Scan for the cell matching the given text and deliver its [x, y] coordinate at center. 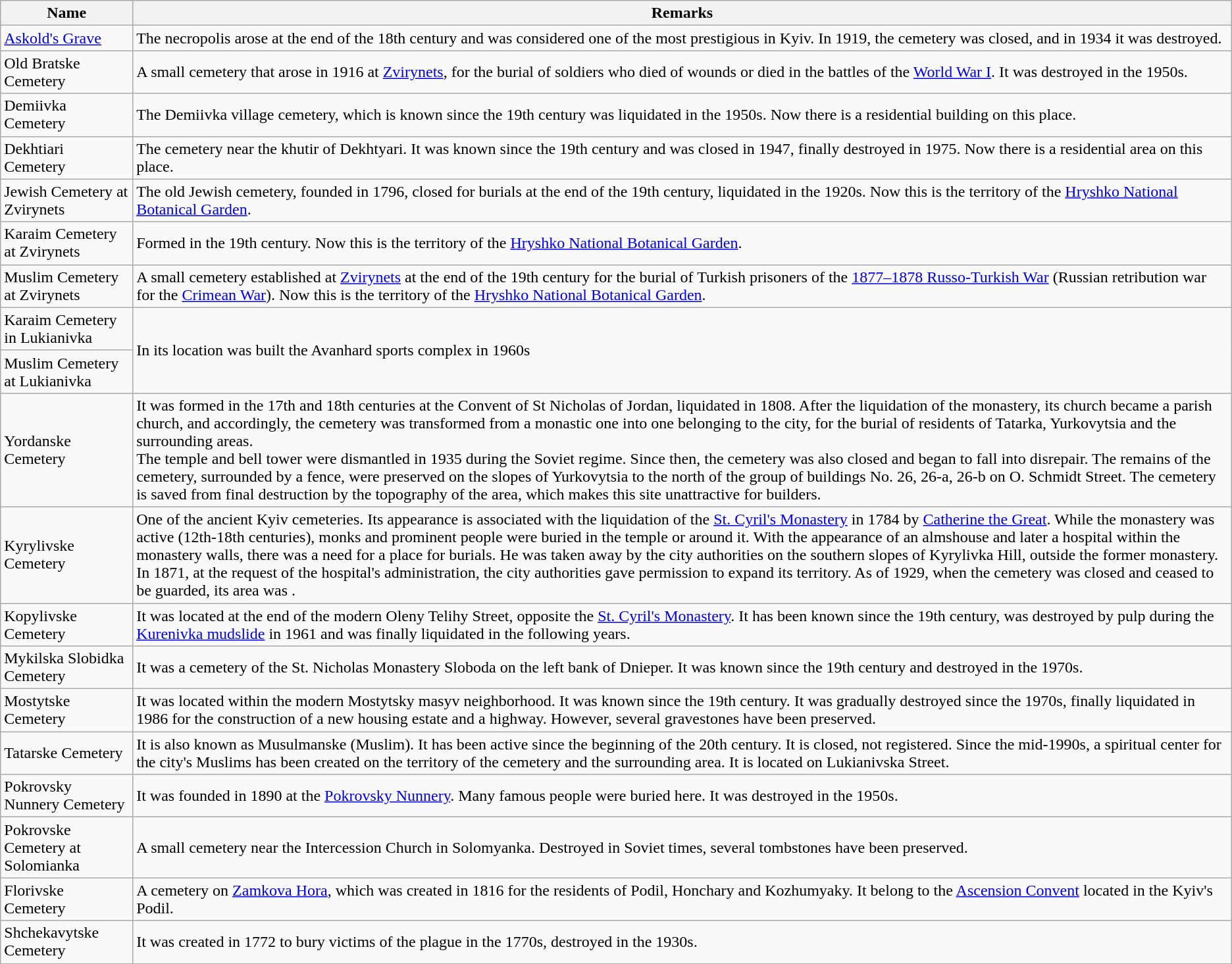
Remarks [682, 13]
Demiivka Cemetery [67, 114]
Muslim Cemetery at Zvirynets [67, 286]
A small cemetery near the Intercession Church in Solomyanka. Destroyed in Soviet times, several tombstones have been preserved. [682, 848]
Karaim Cemetery at Zvirynets [67, 243]
Dekhtiari Cemetery [67, 158]
Formed in the 19th century. Now this is the territory of the Hryshko National Botanical Garden. [682, 243]
Shchekavytske Cemetery [67, 942]
It was founded in 1890 at the Pokrovsky Nunnery. Many famous people were buried here. It was destroyed in the 1950s. [682, 796]
Name [67, 13]
Jewish Cemetery at Zvirynets [67, 200]
Karaim Cemetery in Lukianivka [67, 329]
Tatarske Cemetery [67, 753]
Pokrovske Cemetery at Solomianka [67, 848]
Florivske Cemetery [67, 899]
Kyrylivske Cemetery [67, 555]
Muslim Cemetery at Lukianivka [67, 371]
In its location was built the Avanhard sports complex in 1960s [682, 350]
Pokrovsky Nunnery Cemetery [67, 796]
It was a cemetery of the St. Nicholas Monastery Sloboda on the left bank of Dnieper. It was known since the 19th century and destroyed in the 1970s. [682, 667]
Yordanske Cemetery [67, 450]
It was created in 1772 to bury victims of the plague in the 1770s, destroyed in the 1930s. [682, 942]
Mostytske Cemetery [67, 711]
Kopylivske Cemetery [67, 624]
The Demiivka village cemetery, which is known since the 19th century was liquidated in the 1950s. Now there is a residential building on this place. [682, 114]
Old Bratske Cemetery [67, 72]
Askold's Grave [67, 38]
Mykilska Slobidka Cemetery [67, 667]
